Detect which cell encompasses the target text, then output its (X, Y) center coordinate. 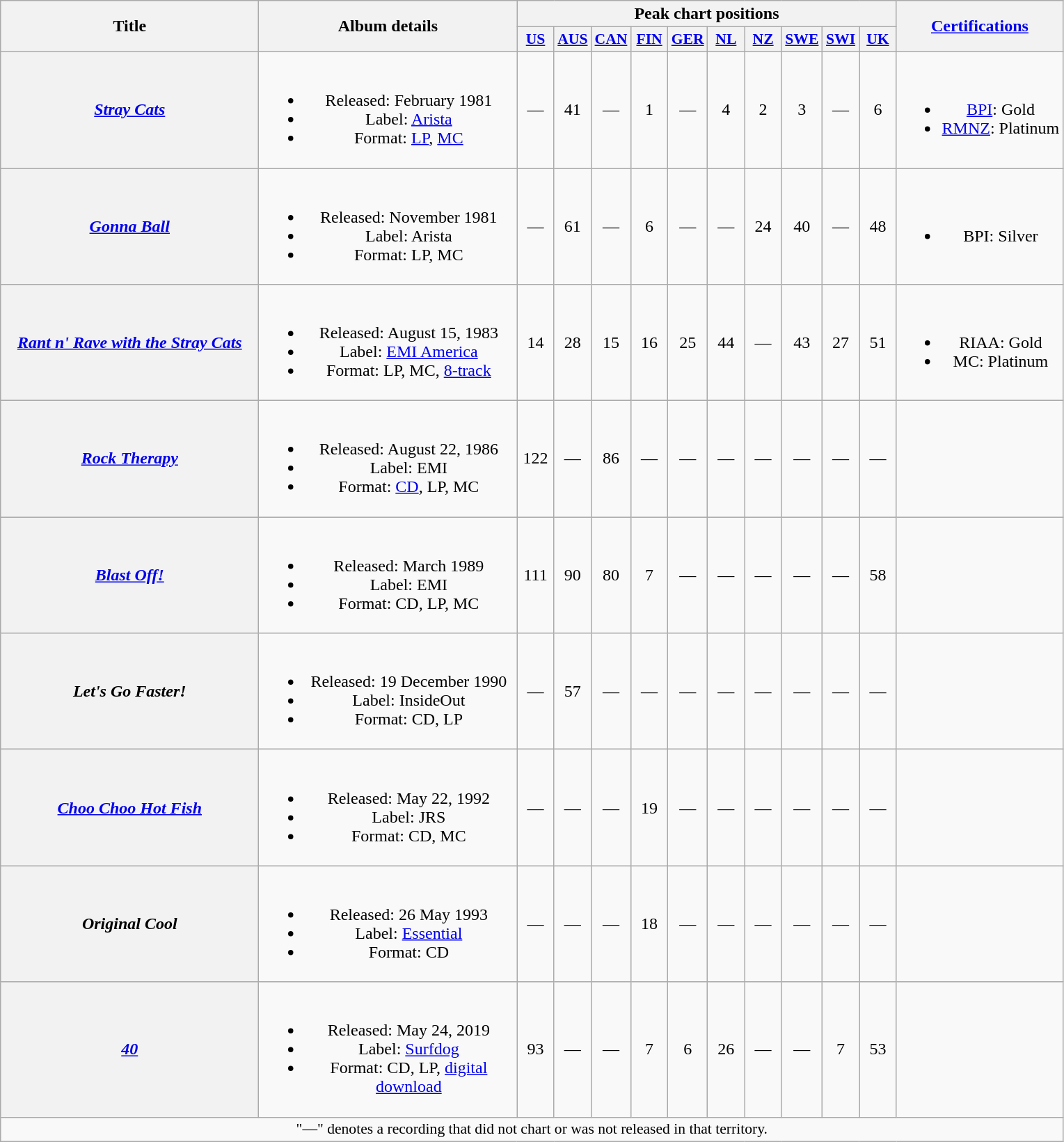
86 (611, 459)
48 (878, 227)
51 (878, 342)
Rant n' Rave with the Stray Cats (129, 342)
SWE (802, 40)
Stray Cats (129, 110)
NL (726, 40)
Let's Go Faster! (129, 692)
61 (572, 227)
BPI: GoldRMNZ: Platinum (980, 110)
Rock Therapy (129, 459)
Released: November 1981Label: AristaFormat: LP, MC (388, 227)
Gonna Ball (129, 227)
Released: May 24, 2019Label: SurfdogFormat: CD, LP, digital download (388, 1049)
19 (649, 807)
Peak chart positions (707, 14)
Album details (388, 26)
3 (802, 110)
BPI: Silver (980, 227)
16 (649, 342)
Blast Off! (129, 575)
Released: 26 May 1993Label: EssentialFormat: CD (388, 924)
15 (611, 342)
43 (802, 342)
18 (649, 924)
122 (536, 459)
Original Cool (129, 924)
"—" denotes a recording that did not chart or was not released in that territory. (532, 1129)
44 (726, 342)
4 (726, 110)
28 (572, 342)
26 (726, 1049)
FIN (649, 40)
57 (572, 692)
24 (763, 227)
80 (611, 575)
RIAA: GoldMC: Platinum (980, 342)
14 (536, 342)
US (536, 40)
53 (878, 1049)
93 (536, 1049)
Released: May 22, 1992Label: JRSFormat: CD, MC (388, 807)
25 (688, 342)
Released: March 1989Label: EMIFormat: CD, LP, MC (388, 575)
Certifications (980, 26)
41 (572, 110)
Released: August 22, 1986Label: EMIFormat: CD, LP, MC (388, 459)
CAN (611, 40)
UK (878, 40)
Title (129, 26)
Released: February 1981Label: AristaFormat: LP, MC (388, 110)
GER (688, 40)
90 (572, 575)
AUS (572, 40)
Choo Choo Hot Fish (129, 807)
27 (841, 342)
2 (763, 110)
1 (649, 110)
SWI (841, 40)
NZ (763, 40)
58 (878, 575)
111 (536, 575)
Released: 19 December 1990Label: InsideOutFormat: CD, LP (388, 692)
Released: August 15, 1983Label: EMI AmericaFormat: LP, MC, 8-track (388, 342)
